Find where the given text appears and provide that cell's center as [x, y] coordinate. 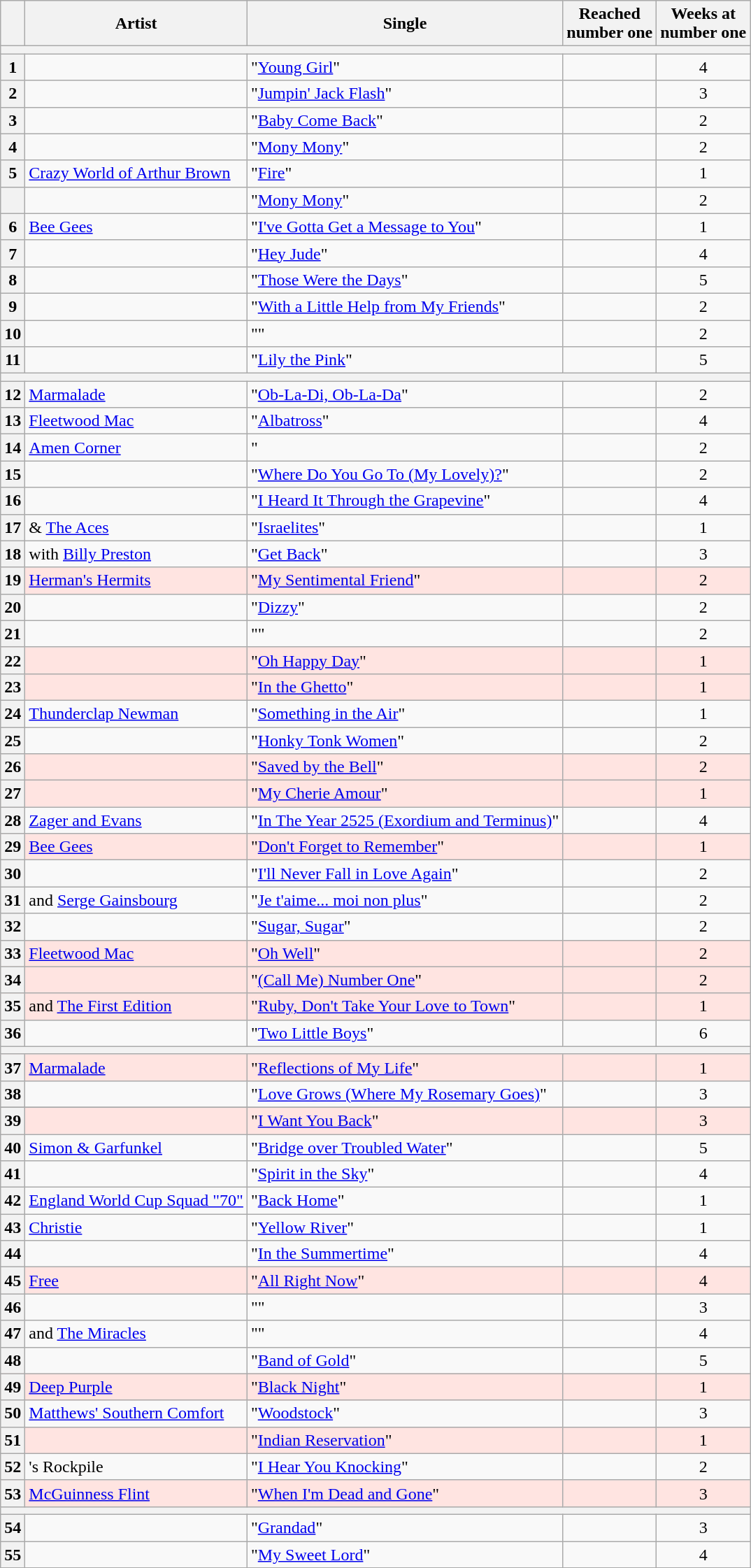
46 [13, 1307]
"Oh Well" [404, 953]
"Back Home" [404, 1201]
45 [13, 1281]
"Grandad" [404, 1527]
44 [13, 1254]
29 [13, 847]
17 [13, 527]
10 [13, 334]
"Band of Gold" [404, 1360]
16 [13, 501]
Single [404, 24]
"Spirit in the Sky" [404, 1174]
31 [13, 900]
"Oh Happy Day" [404, 660]
"Those Were the Days" [404, 280]
51 [13, 1440]
24 [13, 713]
"Young Girl" [404, 67]
"Jumpin' Jack Flash" [404, 94]
"Black Night" [404, 1387]
"I Hear You Knocking" [404, 1467]
"With a Little Help from My Friends" [404, 306]
& The Aces [136, 527]
"I've Gotta Get a Message to You" [404, 227]
"Saved by the Bell" [404, 767]
"My Sentimental Friend" [404, 580]
's Rockpile [136, 1467]
"Indian Reservation" [404, 1440]
" [404, 448]
Thunderclap Newman [136, 713]
"Ob-La-Di, Ob-La-Da" [404, 394]
Crazy World of Arthur Brown [136, 173]
Matthews' Southern Comfort [136, 1413]
Artist [136, 24]
11 [13, 360]
49 [13, 1387]
"My Sweet Lord" [404, 1555]
21 [13, 634]
and The First Edition [136, 1006]
"Ruby, Don't Take Your Love to Town" [404, 1006]
"All Right Now" [404, 1281]
54 [13, 1527]
37 [13, 1067]
34 [13, 980]
27 [13, 794]
"Sugar, Sugar" [404, 927]
48 [13, 1360]
30 [13, 874]
20 [13, 607]
8 [13, 280]
15 [13, 474]
"Bridge over Troubled Water" [404, 1148]
22 [13, 660]
9 [13, 306]
25 [13, 741]
14 [13, 448]
32 [13, 927]
"Woodstock" [404, 1413]
Free [136, 1281]
"My Cherie Amour" [404, 794]
Christie [136, 1227]
"In the Ghetto" [404, 687]
28 [13, 820]
Zager and Evans [136, 820]
"Fire" [404, 173]
"Two Little Boys" [404, 1033]
43 [13, 1227]
13 [13, 421]
"Lily the Pink" [404, 360]
"Je t'aime... moi non plus" [404, 900]
Reachednumber one [610, 24]
36 [13, 1033]
"Get Back" [404, 554]
52 [13, 1467]
and Serge Gainsbourg [136, 900]
Herman's Hermits [136, 580]
"When I'm Dead and Gone" [404, 1493]
Simon & Garfunkel [136, 1148]
"Reflections of My Life" [404, 1067]
McGuinness Flint [136, 1493]
"Baby Come Back" [404, 120]
"In the Summertime" [404, 1254]
23 [13, 687]
47 [13, 1334]
Deep Purple [136, 1387]
"(Call Me) Number One" [404, 980]
40 [13, 1148]
"Yellow River" [404, 1227]
42 [13, 1201]
"In The Year 2525 (Exordium and Terminus)" [404, 820]
50 [13, 1413]
"Albatross" [404, 421]
"Where Do You Go To (My Lovely)?" [404, 474]
12 [13, 394]
53 [13, 1493]
"I Want You Back" [404, 1120]
"Don't Forget to Remember" [404, 847]
"Love Grows (Where My Rosemary Goes)" [404, 1094]
35 [13, 1006]
and The Miracles [136, 1334]
"Dizzy" [404, 607]
Amen Corner [136, 448]
with Billy Preston [136, 554]
7 [13, 253]
19 [13, 580]
England World Cup Squad "70" [136, 1201]
55 [13, 1555]
"Israelites" [404, 527]
33 [13, 953]
38 [13, 1094]
"I'll Never Fall in Love Again" [404, 874]
Weeks atnumber one [703, 24]
26 [13, 767]
"Honky Tonk Women" [404, 741]
18 [13, 554]
"I Heard It Through the Grapevine" [404, 501]
"Hey Jude" [404, 253]
"Something in the Air" [404, 713]
41 [13, 1174]
39 [13, 1120]
